From the cell containing the given text, extract its center point as (X, Y) coordinate. 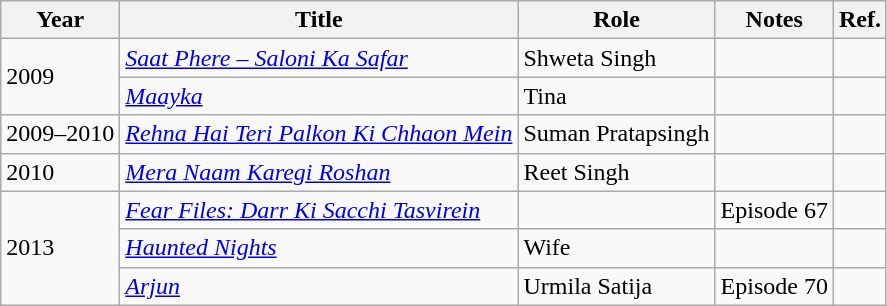
Tina (616, 96)
2009–2010 (60, 134)
Shweta Singh (616, 58)
Wife (616, 248)
Reet Singh (616, 172)
2013 (60, 248)
Episode 67 (774, 210)
Urmila Satija (616, 286)
2010 (60, 172)
Maayka (319, 96)
Mera Naam Karegi Roshan (319, 172)
Haunted Nights (319, 248)
2009 (60, 77)
Saat Phere – Saloni Ka Safar (319, 58)
Arjun (319, 286)
Fear Files: Darr Ki Sacchi Tasvirein (319, 210)
Rehna Hai Teri Palkon Ki Chhaon Mein (319, 134)
Suman Pratapsingh (616, 134)
Notes (774, 20)
Title (319, 20)
Role (616, 20)
Episode 70 (774, 286)
Year (60, 20)
Ref. (860, 20)
